Extract the [X, Y] coordinate from the center of the cell holding the provided text.  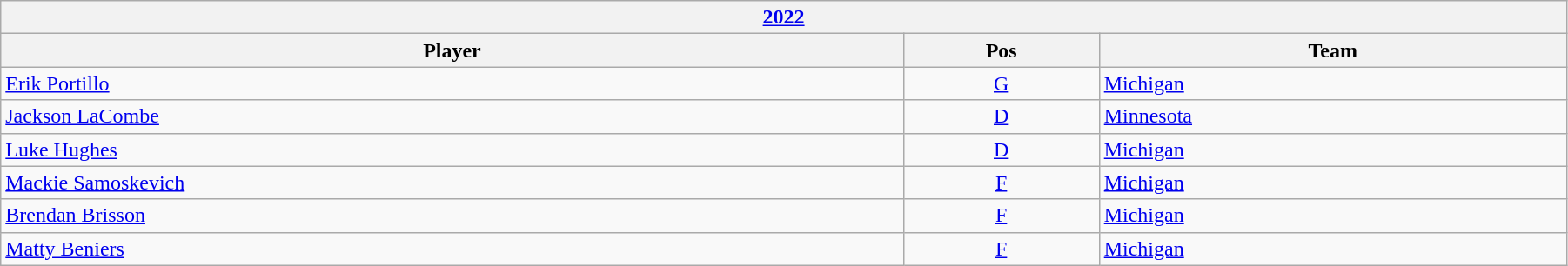
2022 [784, 17]
Erik Portillo [452, 83]
Minnesota [1333, 116]
Mackie Samoskevich [452, 183]
Matty Beniers [452, 249]
Player [452, 50]
Brendan Brisson [452, 216]
G [1001, 83]
Team [1333, 50]
Pos [1001, 50]
Jackson LaCombe [452, 116]
Luke Hughes [452, 150]
